From the cell containing the given text, extract its center point as [X, Y] coordinate. 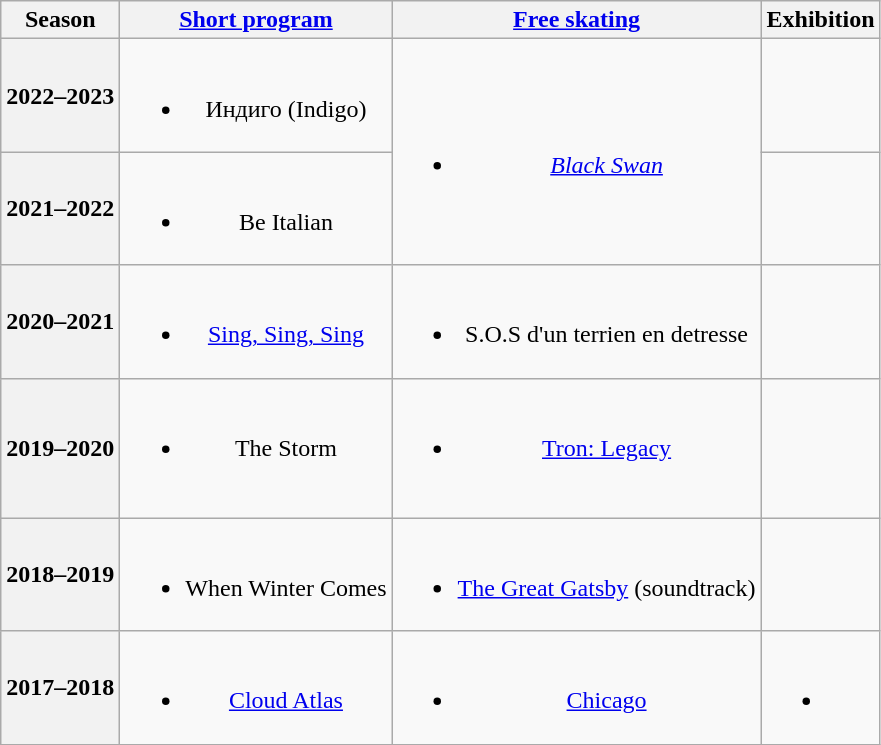
2017–2018 [60, 688]
2020–2021 [60, 322]
Индиго (Indigo) [256, 96]
Be Italian [256, 208]
Sing, Sing, Sing [256, 322]
Tron: Legacy [576, 448]
S.O.S d'un terrien en detresse [576, 322]
Free skating [576, 20]
Season [60, 20]
Short program [256, 20]
2021–2022 [60, 208]
Chicago [576, 688]
2022–2023 [60, 96]
When Winter Comes [256, 574]
2019–2020 [60, 448]
The Storm [256, 448]
2018–2019 [60, 574]
Cloud Atlas [256, 688]
Black Swan [576, 152]
The Great Gatsby (soundtrack) [576, 574]
Exhibition [820, 20]
